Find where the given text appears and provide that cell's center as [x, y] coordinate. 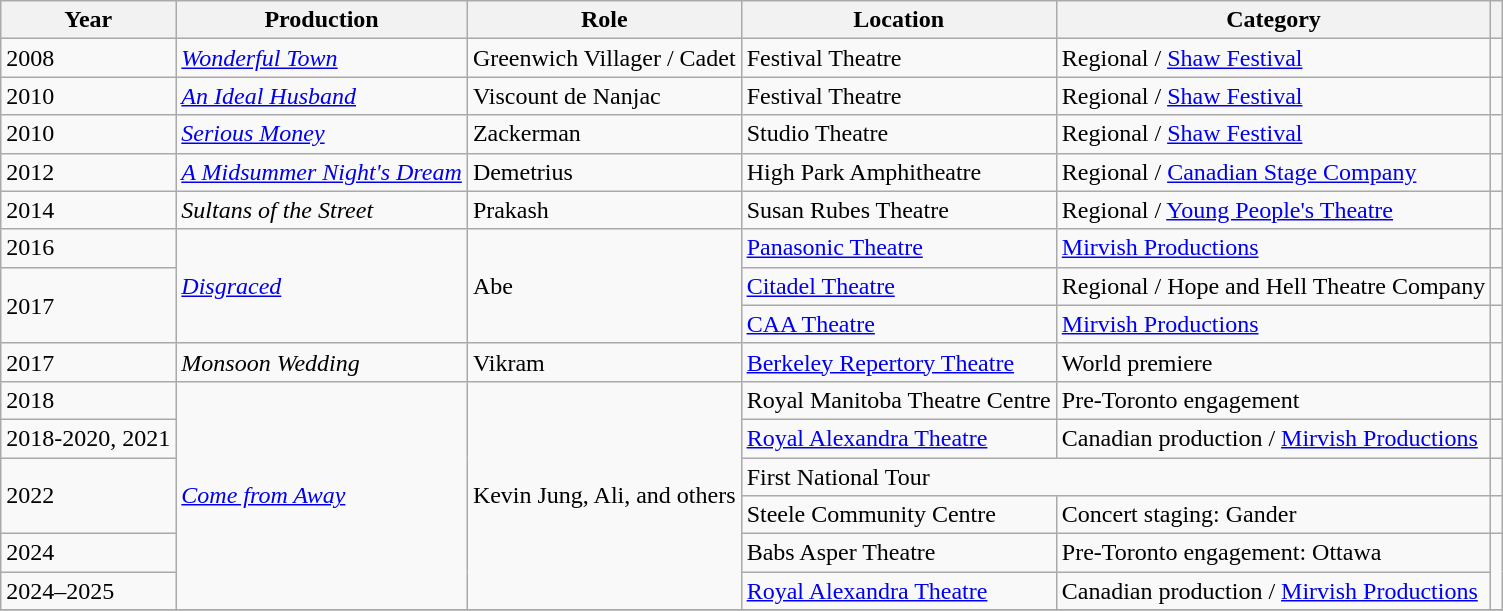
Come from Away [322, 495]
Susan Rubes Theatre [898, 210]
Prakash [604, 210]
Berkeley Repertory Theatre [898, 362]
2014 [88, 210]
Location [898, 20]
2024 [88, 553]
Steele Community Centre [898, 515]
Concert staging: Gander [1274, 515]
First National Tour [1116, 477]
Panasonic Theatre [898, 248]
2024–2025 [88, 591]
Regional / Hope and Hell Theatre Company [1274, 286]
Pre-Toronto engagement: Ottawa [1274, 553]
Greenwich Villager / Cadet [604, 58]
World premiere [1274, 362]
Kevin Jung, Ali, and others [604, 495]
2018 [88, 400]
Sultans of the Street [322, 210]
2008 [88, 58]
Production [322, 20]
A Midsummer Night's Dream [322, 172]
Monsoon Wedding [322, 362]
Studio Theatre [898, 134]
Zackerman [604, 134]
Babs Asper Theatre [898, 553]
Disgraced [322, 286]
Year [88, 20]
Abe [604, 286]
2012 [88, 172]
Demetrius [604, 172]
CAA Theatre [898, 324]
Viscount de Nanjac [604, 96]
Role [604, 20]
2022 [88, 496]
Royal Manitoba Theatre Centre [898, 400]
An Ideal Husband [322, 96]
Serious Money [322, 134]
2016 [88, 248]
Regional / Canadian Stage Company [1274, 172]
Citadel Theatre [898, 286]
Category [1274, 20]
Vikram [604, 362]
Wonderful Town [322, 58]
2018-2020, 2021 [88, 438]
Pre-Toronto engagement [1274, 400]
Regional / Young People's Theatre [1274, 210]
High Park Amphitheatre [898, 172]
